For the text-containing cell, return its midpoint in [x, y] coordinate format. 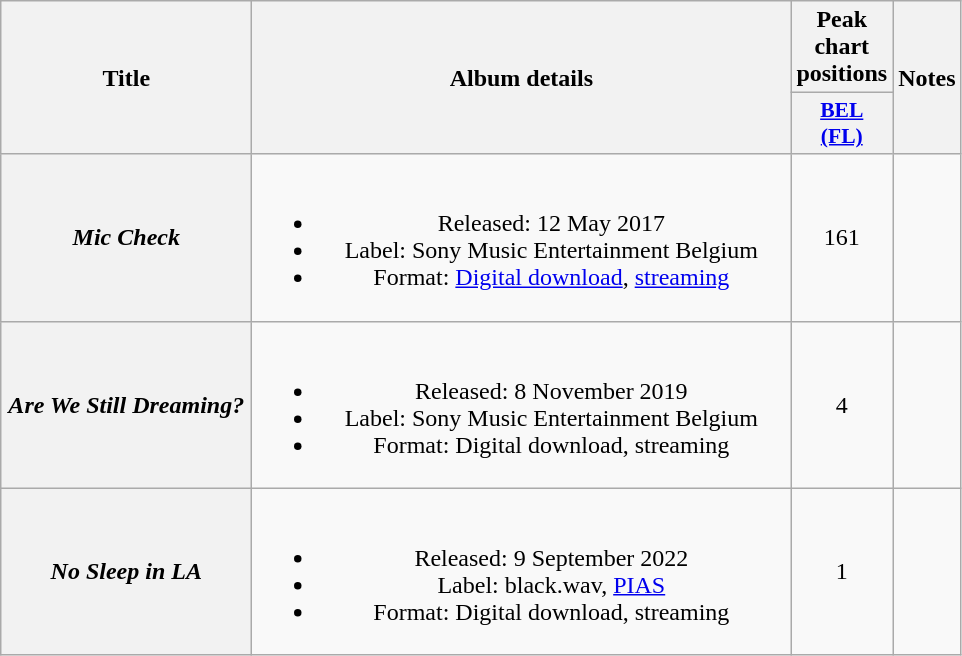
Released: 9 September 2022Label: black.wav, PIASFormat: Digital download, streaming [522, 572]
No Sleep in LA [126, 572]
Mic Check [126, 238]
Released: 12 May 2017Label: Sony Music Entertainment BelgiumFormat: Digital download, streaming [522, 238]
4 [842, 404]
BEL(FL) [842, 124]
Album details [522, 78]
1 [842, 572]
Released: 8 November 2019Label: Sony Music Entertainment BelgiumFormat: Digital download, streaming [522, 404]
161 [842, 238]
Notes [927, 78]
Are We Still Dreaming? [126, 404]
Peak chart positions [842, 47]
Title [126, 78]
